Provide the [X, Y] coordinate of the cell's center where the given text is located.  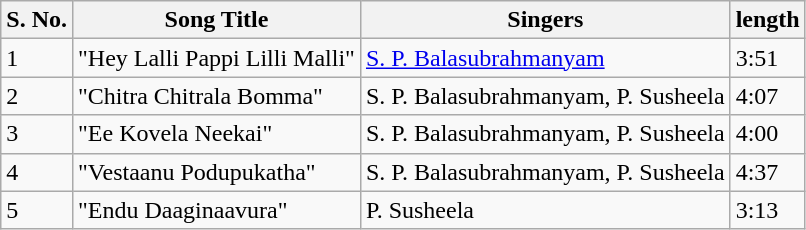
P. Susheela [545, 210]
S. No. [37, 20]
4 [37, 172]
4:37 [768, 172]
2 [37, 96]
"Vestaanu Podupukatha" [216, 172]
S. P. Balasubrahmanyam [545, 58]
1 [37, 58]
3 [37, 134]
Singers [545, 20]
5 [37, 210]
4:07 [768, 96]
Song Title [216, 20]
"Endu Daaginaavura" [216, 210]
length [768, 20]
"Ee Kovela Neekai" [216, 134]
"Chitra Chitrala Bomma" [216, 96]
3:51 [768, 58]
3:13 [768, 210]
"Hey Lalli Pappi Lilli Malli" [216, 58]
4:00 [768, 134]
